Identify which cell holds the provided text, then report its [x, y] central coordinate. 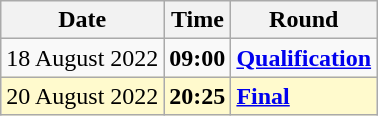
20:25 [198, 96]
Date [82, 20]
09:00 [198, 58]
Qualification [304, 58]
Time [198, 20]
20 August 2022 [82, 96]
18 August 2022 [82, 58]
Round [304, 20]
Final [304, 96]
